From the cell containing the given text, extract its center point as [X, Y] coordinate. 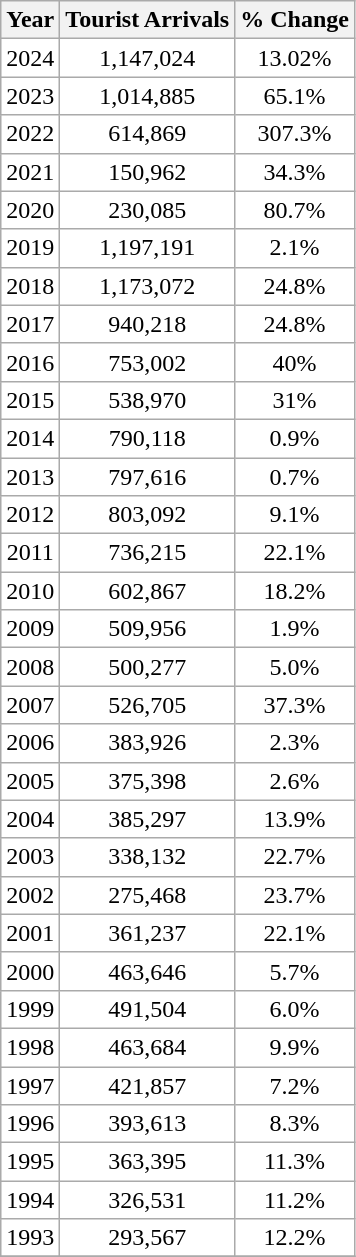
12.2% [295, 1238]
1,173,072 [148, 286]
307.3% [295, 134]
361,237 [148, 933]
34.3% [295, 172]
11.3% [295, 1162]
2016 [30, 362]
1996 [30, 1124]
8.3% [295, 1124]
37.3% [295, 705]
65.1% [295, 96]
326,531 [148, 1200]
230,085 [148, 210]
1997 [30, 1085]
2005 [30, 781]
11.2% [295, 1200]
150,962 [148, 172]
2006 [30, 743]
18.2% [295, 591]
2001 [30, 933]
463,684 [148, 1047]
13.9% [295, 819]
1999 [30, 1009]
491,504 [148, 1009]
31% [295, 400]
2019 [30, 248]
2022 [30, 134]
509,956 [148, 629]
614,869 [148, 134]
2021 [30, 172]
1,197,191 [148, 248]
2009 [30, 629]
80.7% [295, 210]
1994 [30, 1200]
2020 [30, 210]
2008 [30, 667]
538,970 [148, 400]
2023 [30, 96]
2015 [30, 400]
1,147,024 [148, 58]
375,398 [148, 781]
9.9% [295, 1047]
797,616 [148, 477]
526,705 [148, 705]
0.9% [295, 438]
Year [30, 20]
2002 [30, 895]
2003 [30, 857]
40% [295, 362]
22.7% [295, 857]
500,277 [148, 667]
421,857 [148, 1085]
2007 [30, 705]
383,926 [148, 743]
1993 [30, 1238]
13.02% [295, 58]
2014 [30, 438]
9.1% [295, 515]
790,118 [148, 438]
2012 [30, 515]
1.9% [295, 629]
393,613 [148, 1124]
2024 [30, 58]
463,646 [148, 971]
Tourist Arrivals [148, 20]
2.6% [295, 781]
803,092 [148, 515]
2000 [30, 971]
1,014,885 [148, 96]
2004 [30, 819]
1998 [30, 1047]
2017 [30, 324]
275,468 [148, 895]
338,132 [148, 857]
2013 [30, 477]
6.0% [295, 1009]
5.7% [295, 971]
385,297 [148, 819]
23.7% [295, 895]
% Change [295, 20]
2.1% [295, 248]
293,567 [148, 1238]
363,395 [148, 1162]
2.3% [295, 743]
7.2% [295, 1085]
0.7% [295, 477]
2011 [30, 553]
940,218 [148, 324]
736,215 [148, 553]
753,002 [148, 362]
5.0% [295, 667]
1995 [30, 1162]
2018 [30, 286]
2010 [30, 591]
602,867 [148, 591]
